Return the (x, y) coordinate for the center point of the cell that contains the specified text.  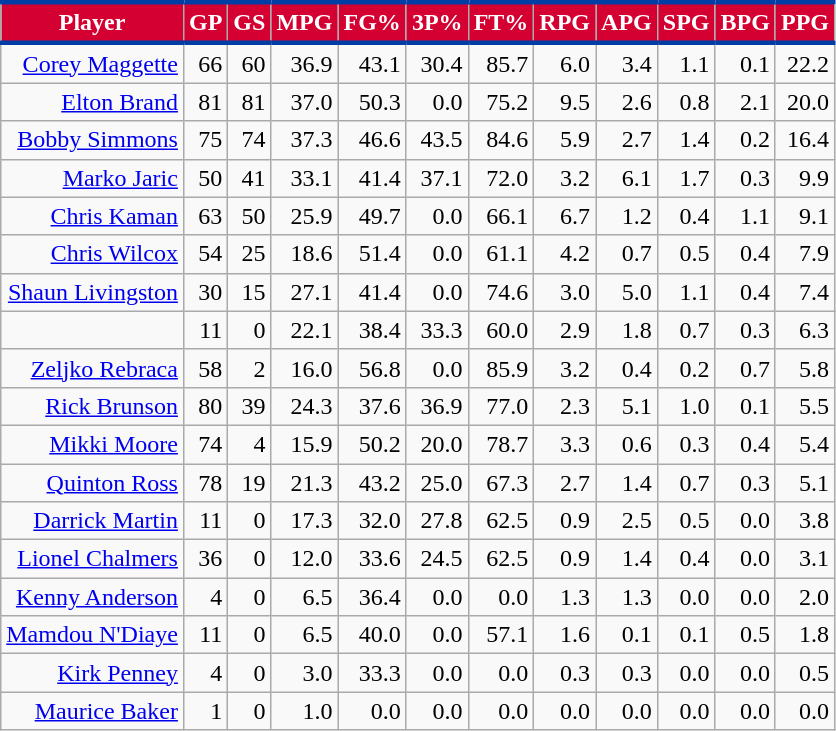
2 (250, 368)
37.6 (372, 406)
40.0 (372, 635)
Chris Wilcox (92, 254)
66 (205, 63)
16.0 (304, 368)
24.5 (437, 559)
SPG (686, 22)
2.1 (745, 102)
58 (205, 368)
4.2 (565, 254)
6.1 (627, 178)
0.6 (627, 444)
43.2 (372, 483)
27.1 (304, 292)
33.1 (304, 178)
APG (627, 22)
67.3 (501, 483)
3.3 (565, 444)
22.2 (804, 63)
30 (205, 292)
RPG (565, 22)
Kenny Anderson (92, 597)
Mamdou N'Diaye (92, 635)
30.4 (437, 63)
MPG (304, 22)
50.3 (372, 102)
PPG (804, 22)
85.9 (501, 368)
25.9 (304, 216)
60.0 (501, 330)
39 (250, 406)
9.1 (804, 216)
3.8 (804, 521)
74.6 (501, 292)
33.6 (372, 559)
BPG (745, 22)
85.7 (501, 63)
21.3 (304, 483)
Bobby Simmons (92, 140)
6.0 (565, 63)
5.0 (627, 292)
84.6 (501, 140)
5.8 (804, 368)
Darrick Martin (92, 521)
36 (205, 559)
43.5 (437, 140)
5.4 (804, 444)
Quinton Ross (92, 483)
1.6 (565, 635)
46.6 (372, 140)
16.4 (804, 140)
Zeljko Rebraca (92, 368)
2.6 (627, 102)
2.0 (804, 597)
25.0 (437, 483)
50.2 (372, 444)
Rick Brunson (92, 406)
66.1 (501, 216)
FG% (372, 22)
38.4 (372, 330)
63 (205, 216)
19 (250, 483)
1.7 (686, 178)
54 (205, 254)
Maurice Baker (92, 711)
Kirk Penney (92, 673)
41 (250, 178)
78.7 (501, 444)
15 (250, 292)
37.1 (437, 178)
1 (205, 711)
77.0 (501, 406)
75 (205, 140)
1.2 (627, 216)
61.1 (501, 254)
24.3 (304, 406)
32.0 (372, 521)
72.0 (501, 178)
GS (250, 22)
Mikki Moore (92, 444)
49.7 (372, 216)
51.4 (372, 254)
25 (250, 254)
37.0 (304, 102)
FT% (501, 22)
75.2 (501, 102)
37.3 (304, 140)
Player (92, 22)
2.9 (565, 330)
3.4 (627, 63)
5.5 (804, 406)
2.3 (565, 406)
6.3 (804, 330)
27.8 (437, 521)
Lionel Chalmers (92, 559)
3P% (437, 22)
36.4 (372, 597)
78 (205, 483)
Marko Jaric (92, 178)
56.8 (372, 368)
Corey Maggette (92, 63)
22.1 (304, 330)
Shaun Livingston (92, 292)
9.5 (565, 102)
GP (205, 22)
6.7 (565, 216)
17.3 (304, 521)
18.6 (304, 254)
7.9 (804, 254)
60 (250, 63)
7.4 (804, 292)
12.0 (304, 559)
9.9 (804, 178)
80 (205, 406)
43.1 (372, 63)
Chris Kaman (92, 216)
5.9 (565, 140)
Elton Brand (92, 102)
3.1 (804, 559)
0.8 (686, 102)
15.9 (304, 444)
2.5 (627, 521)
57.1 (501, 635)
